For the text-containing cell, return its midpoint in (X, Y) coordinate format. 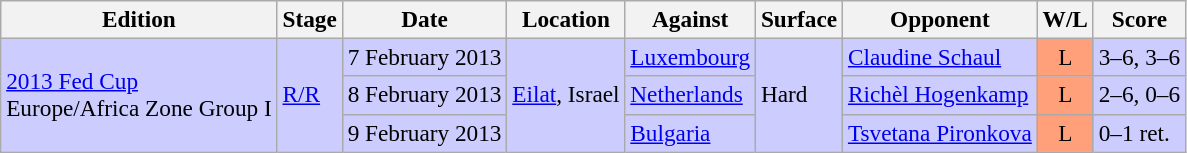
W/L (1065, 19)
Richèl Hogenkamp (940, 95)
R/R (310, 94)
Bulgaria (690, 133)
9 February 2013 (424, 133)
2–6, 0–6 (1139, 95)
Netherlands (690, 95)
Surface (800, 19)
Score (1139, 19)
8 February 2013 (424, 95)
3–6, 3–6 (1139, 57)
Claudine Schaul (940, 57)
Edition (139, 19)
0–1 ret. (1139, 133)
7 February 2013 (424, 57)
Luxembourg (690, 57)
Hard (800, 94)
Date (424, 19)
Against (690, 19)
Location (566, 19)
Stage (310, 19)
2013 Fed Cup Europe/Africa Zone Group I (139, 94)
Tsvetana Pironkova (940, 133)
Eilat, Israel (566, 94)
Opponent (940, 19)
